Scan for the cell matching the given text and deliver its (x, y) coordinate at center. 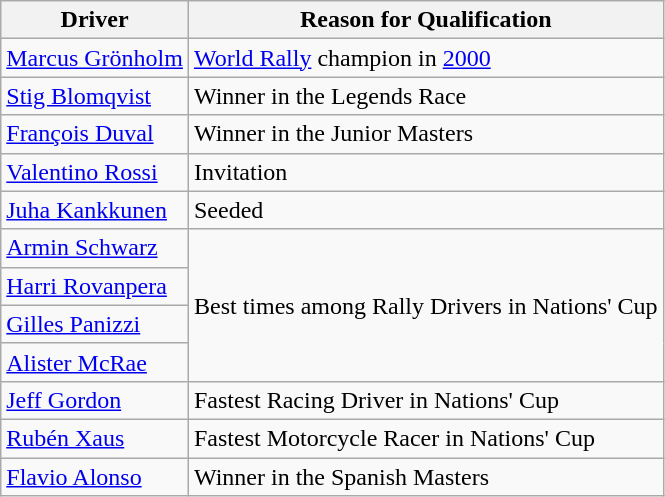
Winner in the Junior Masters (426, 134)
Harri Rovanpera (95, 286)
Winner in the Spanish Masters (426, 477)
Stig Blomqvist (95, 96)
Gilles Panizzi (95, 324)
World Rally champion in 2000 (426, 58)
Valentino Rossi (95, 172)
Rubén Xaus (95, 438)
Fastest Racing Driver in Nations' Cup (426, 400)
Armin Schwarz (95, 248)
Seeded (426, 210)
Jeff Gordon (95, 400)
Invitation (426, 172)
Juha Kankkunen (95, 210)
Driver (95, 20)
Best times among Rally Drivers in Nations' Cup (426, 305)
Reason for Qualification (426, 20)
Marcus Grönholm (95, 58)
Winner in the Legends Race (426, 96)
Alister McRae (95, 362)
Fastest Motorcycle Racer in Nations' Cup (426, 438)
François Duval (95, 134)
Flavio Alonso (95, 477)
